Provide the (X, Y) coordinate of the cell's center where the given text is located.  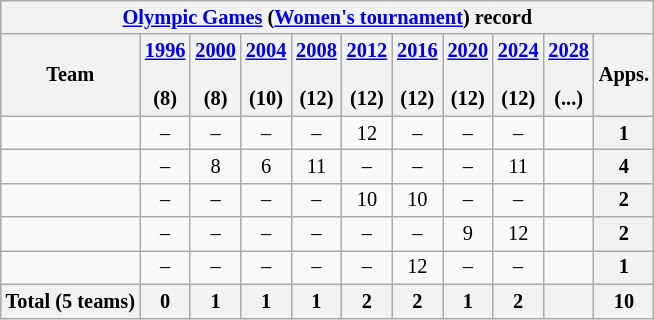
2004(10) (266, 75)
2020(12) (468, 75)
2028(...) (568, 75)
Apps. (624, 75)
4 (624, 166)
Total (5 teams) (70, 301)
9 (468, 234)
8 (215, 166)
0 (165, 301)
2024(12) (518, 75)
2016(12) (417, 75)
6 (266, 166)
2012(12) (367, 75)
Olympic Games (Women's tournament) record (328, 17)
Team (70, 75)
2008(12) (316, 75)
2000(8) (215, 75)
1996(8) (165, 75)
